Detect which cell encompasses the target text, then output its [X, Y] center coordinate. 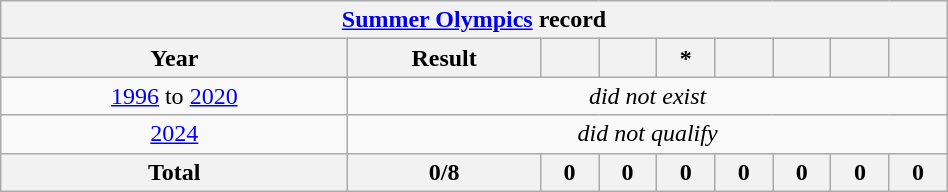
0/8 [444, 172]
did not exist [648, 96]
Summer Olympics record [474, 20]
did not qualify [648, 134]
Result [444, 58]
Total [174, 172]
1996 to 2020 [174, 96]
2024 [174, 134]
* [686, 58]
Year [174, 58]
